Pinpoint the cell where the given text exists, returning its [x, y] midpoint coordinate. 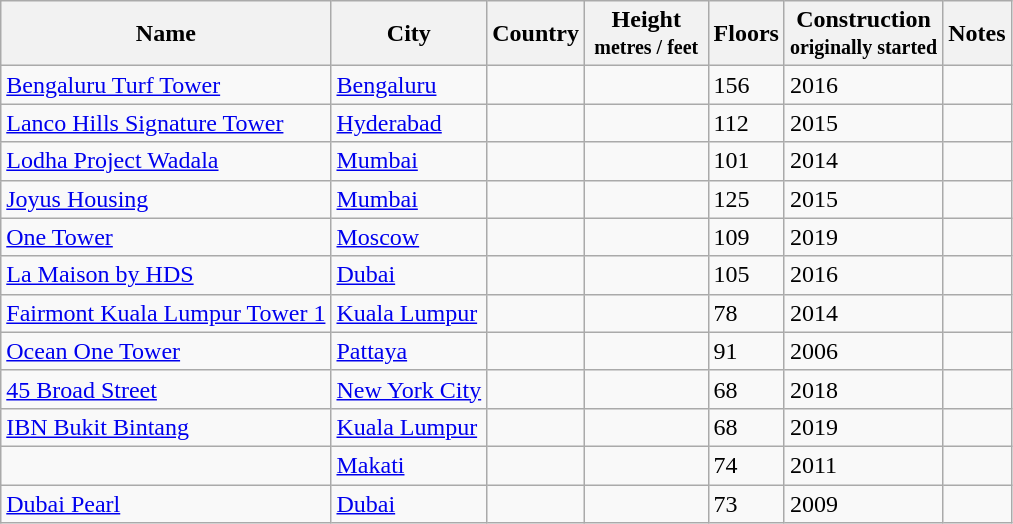
125 [746, 199]
Heightmetres / feet [646, 34]
Makati [409, 465]
45 Broad Street [166, 389]
Lodha Project Wadala [166, 161]
Pattaya [409, 351]
91 [746, 351]
New York City [409, 389]
Floors [746, 34]
2011 [863, 465]
Fairmont Kuala Lumpur Tower 1 [166, 313]
112 [746, 123]
Hyderabad [409, 123]
105 [746, 275]
Lanco Hills Signature Tower [166, 123]
78 [746, 313]
La Maison by HDS [166, 275]
Name [166, 34]
Notes [977, 34]
2009 [863, 503]
Moscow [409, 237]
One Tower [166, 237]
Joyus Housing [166, 199]
Ocean One Tower [166, 351]
156 [746, 85]
74 [746, 465]
Bengaluru [409, 85]
Constructionoriginally started [863, 34]
IBN Bukit Bintang [166, 427]
Bengaluru Turf Tower [166, 85]
City [409, 34]
Dubai Pearl [166, 503]
2006 [863, 351]
2018 [863, 389]
101 [746, 161]
73 [746, 503]
109 [746, 237]
Country [536, 34]
